Find where the given text appears and provide that cell's center as (x, y) coordinate. 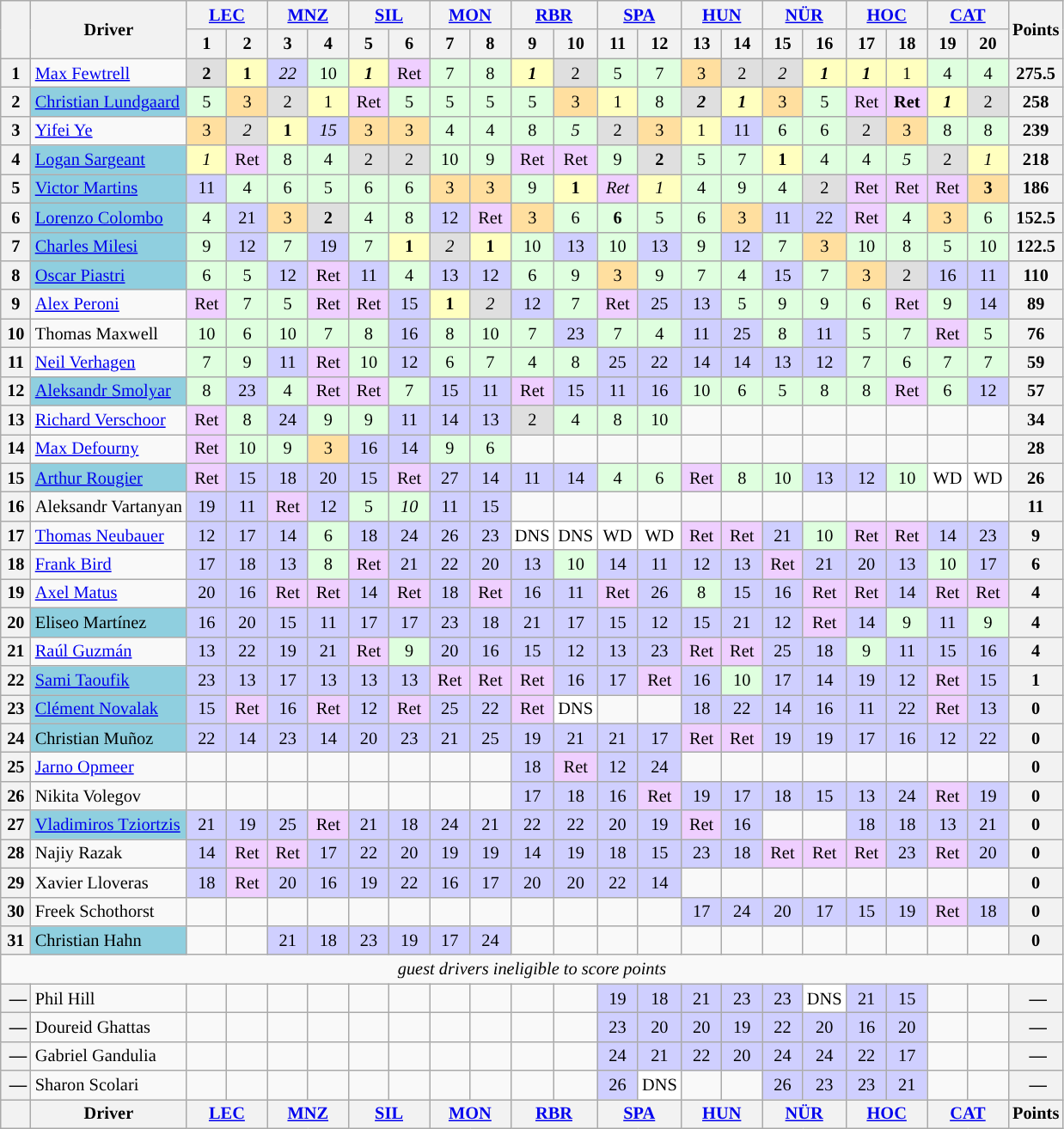
Nikita Volegov (108, 796)
Phil Hill (108, 998)
34 (1036, 420)
Yifei Ye (108, 131)
guest drivers ineligible to score points (532, 969)
Jarno Opmeer (108, 766)
Max Defourny (108, 449)
Thomas Neubauer (108, 535)
Oscar Piastri (108, 275)
Freek Schothorst (108, 912)
186 (1036, 188)
Lorenzo Colombo (108, 217)
239 (1036, 131)
Frank Bird (108, 564)
Najiy Razak (108, 853)
Sami Taoufik (108, 680)
57 (1036, 391)
Arthur Rougier (108, 478)
Eliseo Martínez (108, 622)
Aleksandr Smolyar (108, 391)
Xavier Lloveras (108, 882)
Max Fewtrell (108, 73)
Christian Hahn (108, 940)
Aleksandr Vartanyan (108, 506)
Neil Verhagen (108, 362)
Thomas Maxwell (108, 333)
Christian Muñoz (108, 738)
Christian Lundgaard (108, 101)
Raúl Guzmán (108, 651)
Victor Martins (108, 188)
110 (1036, 275)
Charles Milesi (108, 247)
Sharon Scolari (108, 1085)
31 (15, 940)
76 (1036, 333)
29 (15, 882)
Clément Novalak (108, 709)
30 (15, 912)
Alex Peroni (108, 304)
258 (1036, 101)
Gabriel Gandulia (108, 1056)
Vladimiros Tziortzis (108, 825)
59 (1036, 362)
218 (1036, 160)
89 (1036, 304)
275.5 (1036, 73)
Richard Verschoor (108, 420)
152.5 (1036, 217)
Axel Matus (108, 593)
122.5 (1036, 247)
Logan Sargeant (108, 160)
Doureid Ghattas (108, 1027)
